Determine the (x, y) coordinate at the center of the cell enclosing the given text.  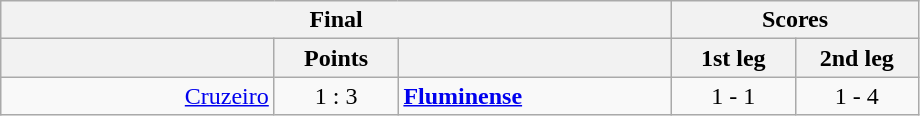
Final (336, 20)
Fluminense (535, 96)
Points (336, 58)
2nd leg (857, 58)
1 - 4 (857, 96)
1 : 3 (336, 96)
Scores (794, 20)
1st leg (733, 58)
Cruzeiro (138, 96)
1 - 1 (733, 96)
